Capture the cell that displays the provided text and extract its (X, Y) central coordinate. 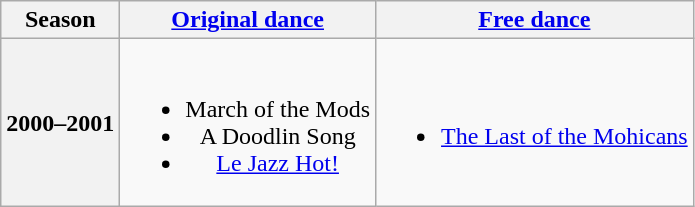
Original dance (248, 20)
The Last of the Mohicans (535, 122)
Free dance (535, 20)
Season (60, 20)
2000–2001 (60, 122)
March of the Mods A Doodlin Song Le Jazz Hot! (248, 122)
